Return (x, y) of the center of cell containing provided text 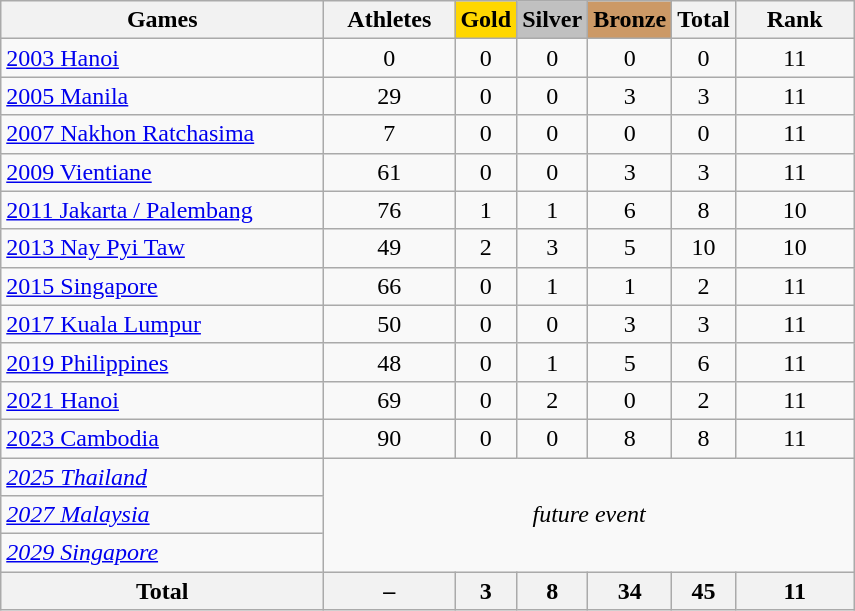
2027 Malaysia (162, 515)
2007 Nakhon Ratchasima (162, 134)
2013 Nay Pyi Taw (162, 248)
2015 Singapore (162, 286)
2005 Manila (162, 96)
2017 Kuala Lumpur (162, 324)
45 (704, 591)
29 (390, 96)
Silver (552, 20)
Bronze (630, 20)
2009 Vientiane (162, 172)
66 (390, 286)
2011 Jakarta / Palembang (162, 210)
90 (390, 438)
2021 Hanoi (162, 400)
7 (390, 134)
76 (390, 210)
2019 Philippines (162, 362)
Gold (486, 20)
69 (390, 400)
Rank (794, 20)
48 (390, 362)
34 (630, 591)
2003 Hanoi (162, 58)
2029 Singapore (162, 553)
50 (390, 324)
Athletes (390, 20)
2025 Thailand (162, 477)
2023 Cambodia (162, 438)
61 (390, 172)
Games (162, 20)
– (390, 591)
49 (390, 248)
future event (589, 515)
